Locate the cell with the specified text and output its (x, y) center coordinate. 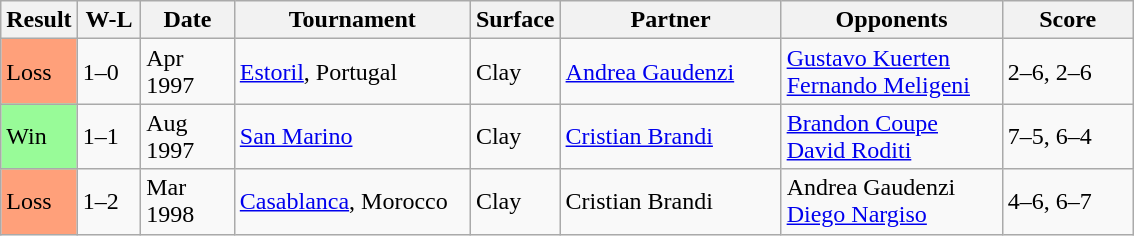
San Marino (352, 136)
Opponents (892, 20)
Apr 1997 (188, 72)
Andrea Gaudenzi (670, 72)
Mar 1998 (188, 202)
1–2 (109, 202)
Surface (515, 20)
Brandon Coupe David Roditi (892, 136)
W-L (109, 20)
Score (1068, 20)
Casablanca, Morocco (352, 202)
Win (39, 136)
4–6, 6–7 (1068, 202)
1–0 (109, 72)
Aug 1997 (188, 136)
Partner (670, 20)
Date (188, 20)
Gustavo Kuerten Fernando Meligeni (892, 72)
7–5, 6–4 (1068, 136)
2–6, 2–6 (1068, 72)
Andrea Gaudenzi Diego Nargiso (892, 202)
Result (39, 20)
1–1 (109, 136)
Tournament (352, 20)
Estoril, Portugal (352, 72)
